From the cell containing the given text, extract its center point as [x, y] coordinate. 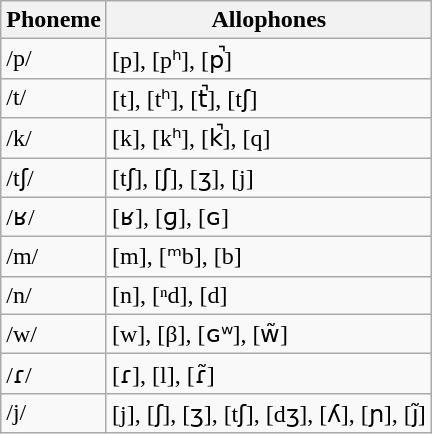
/m/ [54, 257]
[k], [kʰ], [k̚], [q] [268, 138]
[w], [β], [ɢʷ], [w̃] [268, 334]
/n/ [54, 295]
/p/ [54, 59]
/t/ [54, 98]
/tʃ/ [54, 178]
[ɾ], [l], [ɾ̃] [268, 374]
/ʁ/ [54, 217]
[p], [pʰ], [p̚] [268, 59]
[t], [tʰ], [t̚], [tʃ] [268, 98]
Allophones [268, 20]
[n], [ⁿd], [d] [268, 295]
/k/ [54, 138]
[j], [ʃ], [ʒ], [tʃ], [dʒ], [ʎ], [ɲ], [j̃] [268, 413]
/ɾ/ [54, 374]
/w/ [54, 334]
/j/ [54, 413]
[ʁ], [ɡ], [ɢ] [268, 217]
[m], [ᵐb], [b] [268, 257]
[tʃ], [ʃ], [ʒ], [j] [268, 178]
Phoneme [54, 20]
